Pinpoint the cell where the given text exists, returning its (X, Y) midpoint coordinate. 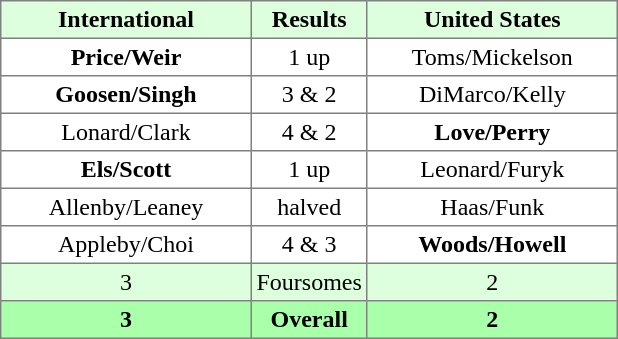
Leonard/Furyk (492, 170)
United States (492, 20)
Results (309, 20)
Appleby/Choi (126, 245)
International (126, 20)
Price/Weir (126, 57)
Goosen/Singh (126, 95)
Haas/Funk (492, 207)
Els/Scott (126, 170)
3 & 2 (309, 95)
4 & 2 (309, 132)
Overall (309, 320)
Foursomes (309, 282)
halved (309, 207)
Allenby/Leaney (126, 207)
Woods/Howell (492, 245)
Lonard/Clark (126, 132)
4 & 3 (309, 245)
Love/Perry (492, 132)
DiMarco/Kelly (492, 95)
Toms/Mickelson (492, 57)
